Search for the cell housing the specified text and yield its (x, y) center coordinate. 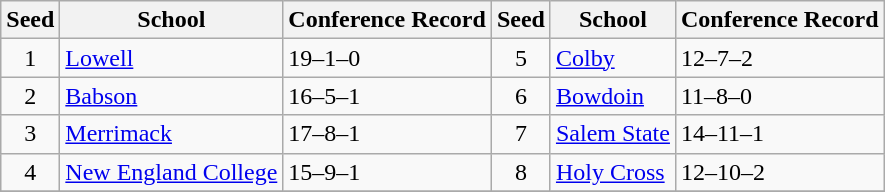
Colby (612, 58)
6 (520, 96)
Merrimack (172, 134)
12–7–2 (780, 58)
12–10–2 (780, 172)
17–8–1 (388, 134)
16–5–1 (388, 96)
2 (30, 96)
14–11–1 (780, 134)
11–8–0 (780, 96)
8 (520, 172)
Holy Cross (612, 172)
4 (30, 172)
Bowdoin (612, 96)
5 (520, 58)
3 (30, 134)
15–9–1 (388, 172)
19–1–0 (388, 58)
Salem State (612, 134)
7 (520, 134)
New England College (172, 172)
1 (30, 58)
Babson (172, 96)
Lowell (172, 58)
